Identify which cell holds the provided text, then report its [x, y] central coordinate. 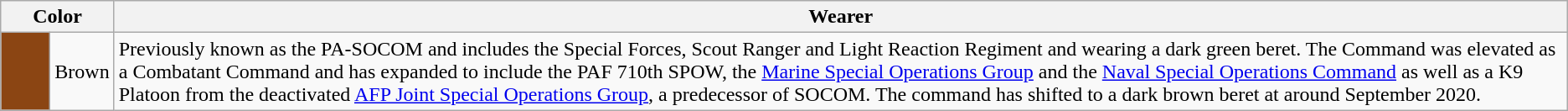
Wearer [841, 17]
Brown [82, 71]
Color [57, 17]
